Capture the cell that displays the provided text and extract its [x, y] central coordinate. 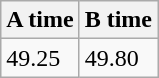
B time [118, 20]
49.25 [40, 58]
49.80 [118, 58]
A time [40, 20]
